Scan for the cell matching the given text and deliver its (X, Y) coordinate at center. 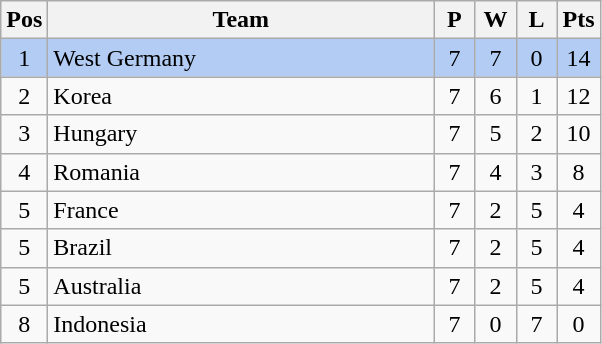
10 (578, 134)
Pts (578, 20)
Pos (24, 20)
Romania (241, 172)
West Germany (241, 58)
Indonesia (241, 324)
Hungary (241, 134)
Team (241, 20)
L (536, 20)
Korea (241, 96)
12 (578, 96)
14 (578, 58)
Australia (241, 286)
6 (496, 96)
France (241, 210)
Brazil (241, 248)
W (496, 20)
P (454, 20)
